Return [x, y] of the center of cell containing provided text 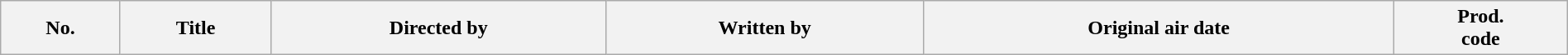
Title [195, 28]
Directed by [438, 28]
Prod.code [1481, 28]
Original air date [1159, 28]
Written by [765, 28]
No. [61, 28]
